Provide the (X, Y) coordinate of the cell's center where the given text is located.  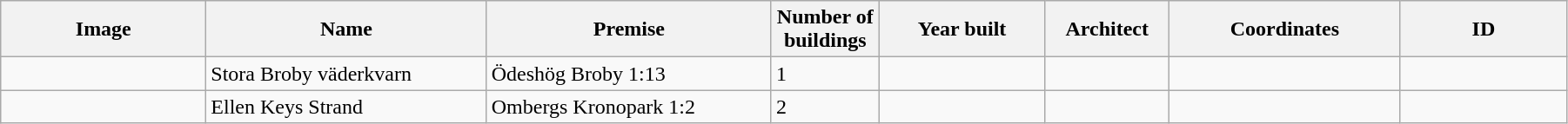
Image (104, 29)
Ellen Keys Strand (346, 107)
Year built (962, 29)
Coordinates (1284, 29)
Architect (1107, 29)
Ombergs Kronopark 1:2 (628, 107)
Name (346, 29)
Premise (628, 29)
1 (825, 74)
Ödeshög Broby 1:13 (628, 74)
Stora Broby väderkvarn (346, 74)
2 (825, 107)
Number ofbuildings (825, 29)
ID (1483, 29)
